Determine the [x, y] coordinate at the center of the cell enclosing the given text.  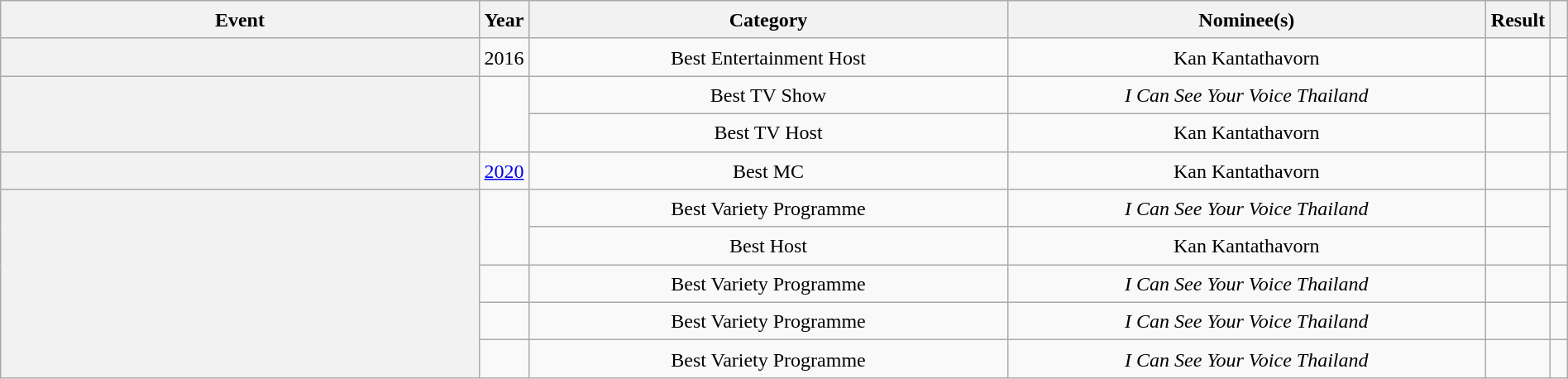
2016 [504, 57]
Category [768, 20]
Best TV Show [768, 95]
2020 [504, 170]
Best Host [768, 246]
Best TV Host [768, 132]
Nominee(s) [1246, 20]
Event [240, 20]
Year [504, 20]
Result [1518, 20]
Best Entertainment Host [768, 57]
Best MC [768, 170]
